For the text-containing cell, return its midpoint in (x, y) coordinate format. 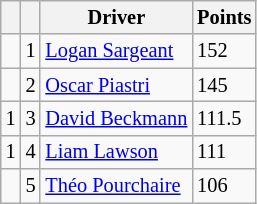
106 (224, 186)
3 (31, 118)
111.5 (224, 118)
Liam Lawson (116, 152)
5 (31, 186)
Points (224, 17)
152 (224, 51)
David Beckmann (116, 118)
111 (224, 152)
Driver (116, 17)
2 (31, 85)
145 (224, 85)
Théo Pourchaire (116, 186)
Logan Sargeant (116, 51)
4 (31, 152)
Oscar Piastri (116, 85)
